Locate the cell with the specified text and output its [X, Y] center coordinate. 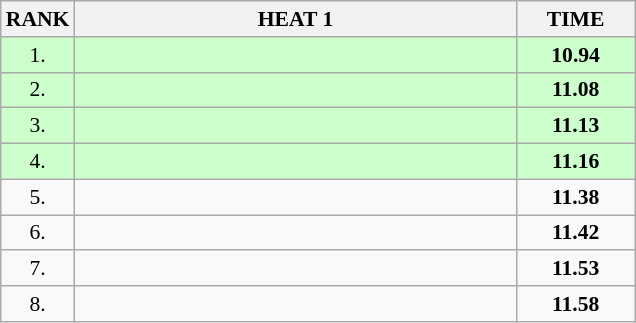
10.94 [576, 55]
11.16 [576, 162]
11.38 [576, 197]
11.58 [576, 304]
11.08 [576, 90]
11.42 [576, 233]
11.13 [576, 126]
6. [38, 233]
RANK [38, 19]
HEAT 1 [295, 19]
11.53 [576, 269]
TIME [576, 19]
5. [38, 197]
1. [38, 55]
7. [38, 269]
3. [38, 126]
2. [38, 90]
4. [38, 162]
8. [38, 304]
